Capture the cell that displays the provided text and extract its (X, Y) central coordinate. 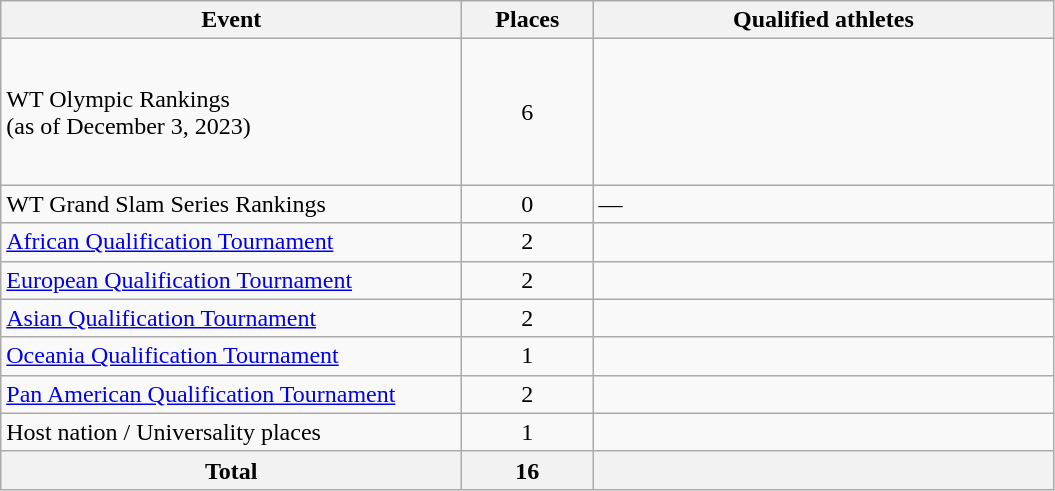
Event (232, 20)
Places (528, 20)
0 (528, 204)
African Qualification Tournament (232, 242)
Qualified athletes (824, 20)
6 (528, 112)
Pan American Qualification Tournament (232, 394)
16 (528, 470)
Total (232, 470)
— (824, 204)
Asian Qualification Tournament (232, 318)
Host nation / Universality places (232, 432)
WT Olympic Rankings(as of December 3, 2023) (232, 112)
Oceania Qualification Tournament (232, 356)
European Qualification Tournament (232, 280)
WT Grand Slam Series Rankings (232, 204)
